Return the [X, Y] coordinate for the center point of the cell that contains the specified text.  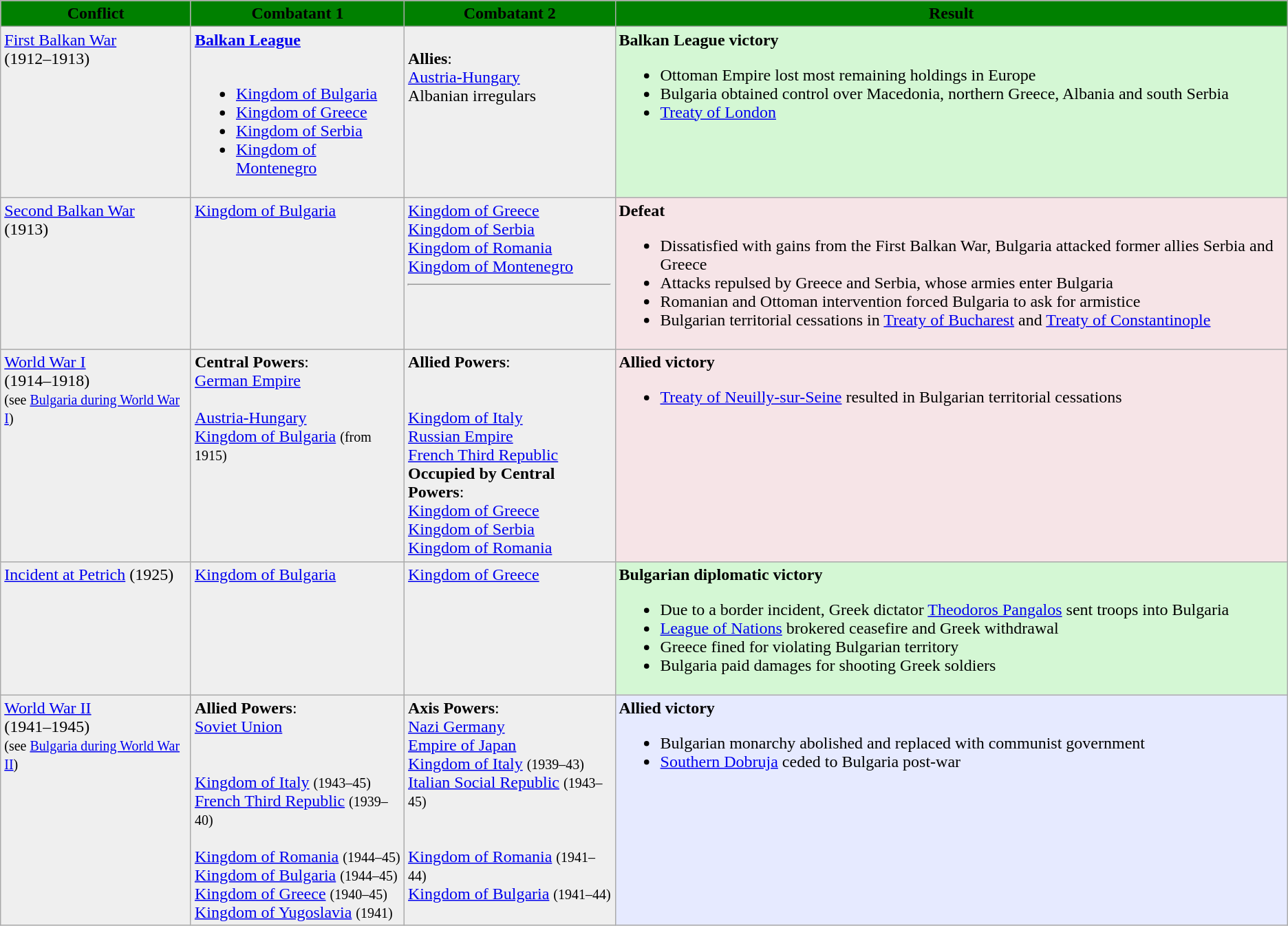
Allies: Austria-Hungary Albanian irregulars [510, 112]
Kingdom of Greece Kingdom of Serbia Kingdom of Romania Kingdom of Montenegro [510, 274]
Allied victoryBulgarian monarchy abolished and replaced with communist governmentSouthern Dobruja ceded to Bulgaria post-war [951, 810]
Conflict [96, 14]
Balkan League Kingdom of Bulgaria Kingdom of Greece Kingdom of Serbia Kingdom of Montenegro [297, 112]
Result [951, 14]
Combatant 2 [510, 14]
Incident at Petrich (1925) [96, 628]
First Balkan War(1912–1913) [96, 112]
Central Powers: German Empire Austria-Hungary Kingdom of Bulgaria (from 1915) [297, 455]
Allied victoryTreaty of Neuilly-sur-Seine resulted in Bulgarian territorial cessations [951, 455]
Kingdom of Greece [510, 628]
Combatant 1 [297, 14]
World War II (1941–1945)(see Bulgaria during World War II) [96, 810]
Second Balkan War(1913) [96, 274]
World War I(1914–1918)(see Bulgaria during World War I) [96, 455]
